Detect which cell encompasses the target text, then output its (X, Y) center coordinate. 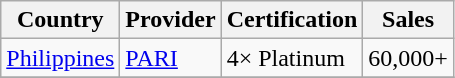
4× Platinum (292, 58)
PARI (170, 58)
Certification (292, 20)
60,000+ (408, 58)
Philippines (60, 58)
Sales (408, 20)
Provider (170, 20)
Country (60, 20)
